Identify which cell holds the provided text, then report its (x, y) central coordinate. 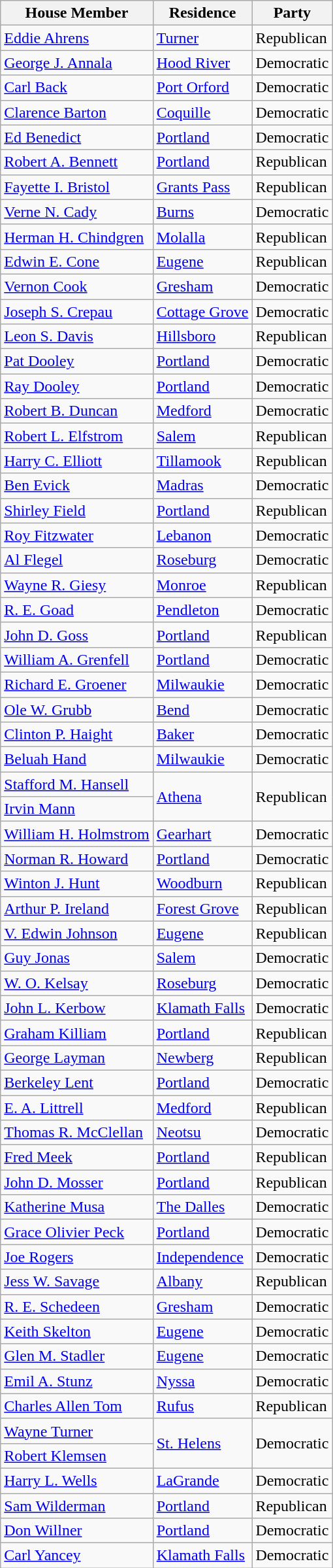
Tillamook (202, 461)
Gearhart (202, 834)
Shirley Field (77, 510)
Ed Benedict (77, 137)
Robert Klemsen (77, 1456)
Albany (202, 1282)
Coquille (202, 112)
Sam Wilderman (77, 1505)
Glen M. Stadler (77, 1356)
Fayette I. Bristol (77, 187)
The Dalles (202, 1207)
Herman H. Chindgren (77, 237)
Hillsboro (202, 337)
Harry L. Wells (77, 1480)
Neotsu (202, 1133)
Eddie Ahrens (77, 38)
Cottage Grove (202, 312)
John L. Kerbow (77, 1008)
Winton J. Hunt (77, 884)
E. A. Littrell (77, 1108)
Pat Dooley (77, 361)
Robert A. Bennett (77, 162)
Joseph S. Crepau (77, 312)
House Member (77, 13)
Guy Jonas (77, 958)
Jess W. Savage (77, 1282)
Woodburn (202, 884)
R. E. Goad (77, 610)
Edwin E. Cone (77, 261)
Grace Olivier Peck (77, 1232)
Keith Skelton (77, 1331)
St. Helens (202, 1443)
W. O. Kelsay (77, 983)
John D. Mosser (77, 1182)
Arthur P. Ireland (77, 909)
Lebanon (202, 535)
Stafford M. Hansell (77, 784)
Madras (202, 486)
George J. Annala (77, 63)
Graham Killiam (77, 1033)
Verne N. Cady (77, 212)
Nyssa (202, 1381)
Vernon Cook (77, 286)
Beluah Hand (77, 759)
Bend (202, 709)
Fred Meek (77, 1158)
Forest Grove (202, 909)
William H. Holmstrom (77, 834)
Ray Dooley (77, 386)
Hood River (202, 63)
Katherine Musa (77, 1207)
Harry C. Elliott (77, 461)
Robert L. Elfstrom (77, 436)
Carl Yancey (77, 1556)
John D. Goss (77, 635)
Don Willner (77, 1531)
Port Orford (202, 88)
Al Flegel (77, 560)
Carl Back (77, 88)
Turner (202, 38)
Residence (202, 13)
Rufus (202, 1406)
Molalla (202, 237)
Leon S. Davis (77, 337)
Clinton P. Haight (77, 735)
Pendleton (202, 610)
Athena (202, 797)
Emil A. Stunz (77, 1381)
Independence (202, 1257)
William A. Grenfell (77, 659)
Charles Allen Tom (77, 1406)
V. Edwin Johnson (77, 933)
Irvin Mann (77, 809)
Monroe (202, 585)
George Layman (77, 1058)
Baker (202, 735)
LaGrande (202, 1480)
Burns (202, 212)
Richard E. Groener (77, 684)
Robert B. Duncan (77, 411)
Berkeley Lent (77, 1082)
Grants Pass (202, 187)
Ole W. Grubb (77, 709)
Party (293, 13)
Roy Fitzwater (77, 535)
Ben Evick (77, 486)
Newberg (202, 1058)
Norman R. Howard (77, 859)
Joe Rogers (77, 1257)
R. E. Schedeen (77, 1307)
Wayne Turner (77, 1431)
Wayne R. Giesy (77, 585)
Clarence Barton (77, 112)
Thomas R. McClellan (77, 1133)
